Output the (x, y) coordinate of the center of the cell containing the given text.  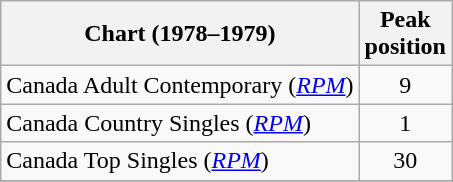
Canada Country Singles (RPM) (180, 123)
Canada Top Singles (RPM) (180, 161)
1 (405, 123)
Peakposition (405, 34)
Canada Adult Contemporary (RPM) (180, 85)
30 (405, 161)
Chart (1978–1979) (180, 34)
9 (405, 85)
